Locate the cell with the specified text and output its (x, y) center coordinate. 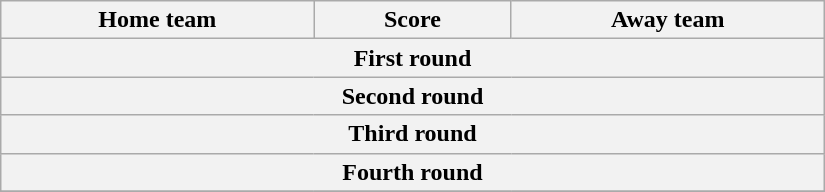
Away team (668, 20)
First round (413, 58)
Third round (413, 134)
Second round (413, 96)
Fourth round (413, 172)
Score (412, 20)
Home team (158, 20)
